Locate the cell with the specified text and output its (x, y) center coordinate. 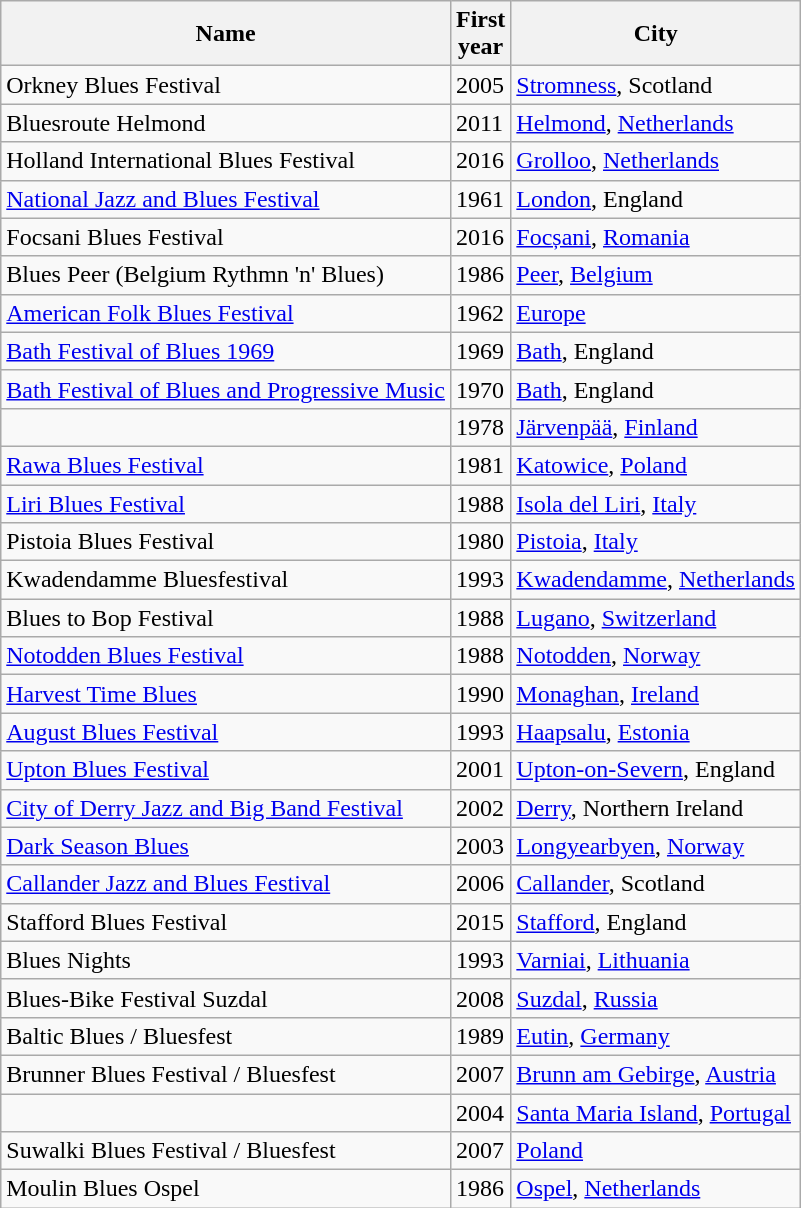
2015 (480, 922)
Blues-Bike Festival Suzdal (226, 998)
1978 (480, 427)
August Blues Festival (226, 732)
American Folk Blues Festival (226, 313)
2006 (480, 884)
1961 (480, 199)
Baltic Blues / Bluesfest (226, 1036)
Järvenpää, Finland (656, 427)
Moulin Blues Ospel (226, 1189)
Brunner Blues Festival / Bluesfest (226, 1074)
Haapsalu, Estonia (656, 732)
Pistoia Blues Festival (226, 542)
Isola del Liri, Italy (656, 503)
Notodden, Norway (656, 656)
1980 (480, 542)
Focșani, Romania (656, 237)
1981 (480, 465)
Firstyear (480, 34)
Rawa Blues Festival (226, 465)
2003 (480, 846)
Brunn am Gebirge, Austria (656, 1074)
Monaghan, Ireland (656, 694)
Stafford, England (656, 922)
2001 (480, 770)
1990 (480, 694)
1962 (480, 313)
Focsani Blues Festival (226, 237)
2011 (480, 123)
Europe (656, 313)
Peer, Belgium (656, 275)
Upton-on-Severn, England (656, 770)
Katowice, Poland (656, 465)
2008 (480, 998)
Poland (656, 1151)
Bluesroute Helmond (226, 123)
Callander Jazz and Blues Festival (226, 884)
Notodden Blues Festival (226, 656)
Stafford Blues Festival (226, 922)
1969 (480, 351)
Upton Blues Festival (226, 770)
Derry, Northern Ireland (656, 808)
Dark Season Blues (226, 846)
1989 (480, 1036)
London, England (656, 199)
Orkney Blues Festival (226, 85)
2005 (480, 85)
Name (226, 34)
Suwalki Blues Festival / Bluesfest (226, 1151)
Suzdal, Russia (656, 998)
Bath Festival of Blues and Progressive Music (226, 389)
Callander, Scotland (656, 884)
National Jazz and Blues Festival (226, 199)
Blues Nights (226, 960)
Stromness, Scotland (656, 85)
Eutin, Germany (656, 1036)
Santa Maria Island, Portugal (656, 1113)
1970 (480, 389)
Helmond, Netherlands (656, 123)
Bath Festival of Blues 1969 (226, 351)
Ospel, Netherlands (656, 1189)
Harvest Time Blues (226, 694)
Holland International Blues Festival (226, 161)
City of Derry Jazz and Big Band Festival (226, 808)
Kwadendamme, Netherlands (656, 580)
Longyearbyen, Norway (656, 846)
Blues Peer (Belgium Rythmn 'n' Blues) (226, 275)
Liri Blues Festival (226, 503)
Pistoia, Italy (656, 542)
City (656, 34)
Varniai, Lithuania (656, 960)
Grolloo, Netherlands (656, 161)
2002 (480, 808)
Lugano, Switzerland (656, 618)
Kwadendamme Bluesfestival (226, 580)
2004 (480, 1113)
Blues to Bop Festival (226, 618)
